Extract the (x, y) coordinate from the center of the cell holding the provided text.  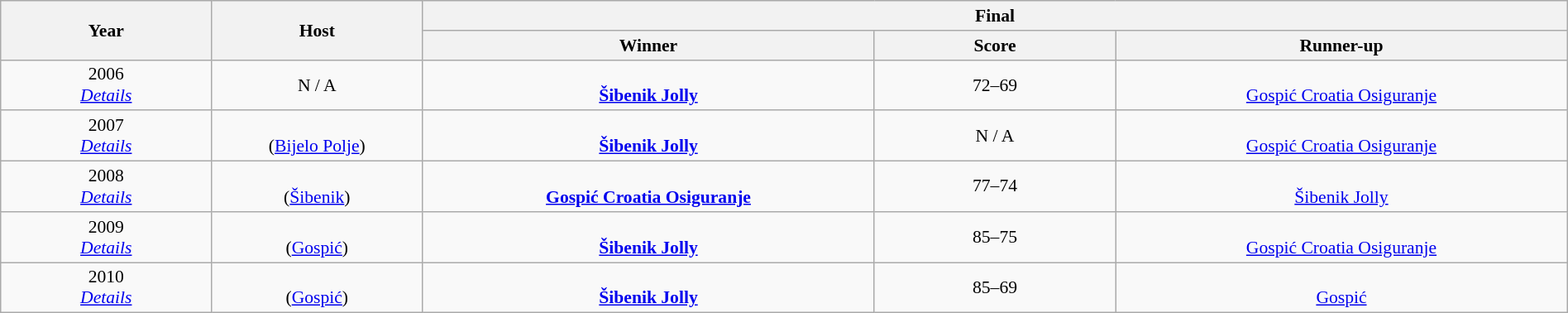
Final (995, 16)
2007Details (106, 136)
2008Details (106, 187)
2010 Details (106, 288)
72–69 (994, 84)
Year (106, 30)
2006Details (106, 84)
85–69 (994, 288)
Runner-up (1341, 46)
(Bijelo Polje) (318, 136)
2009Details (106, 237)
Winner (648, 46)
77–74 (994, 187)
Gospić (1341, 288)
Host (318, 30)
(Šibenik) (318, 187)
85–75 (994, 237)
Score (994, 46)
